Find where the given text appears and provide that cell's center as [X, Y] coordinate. 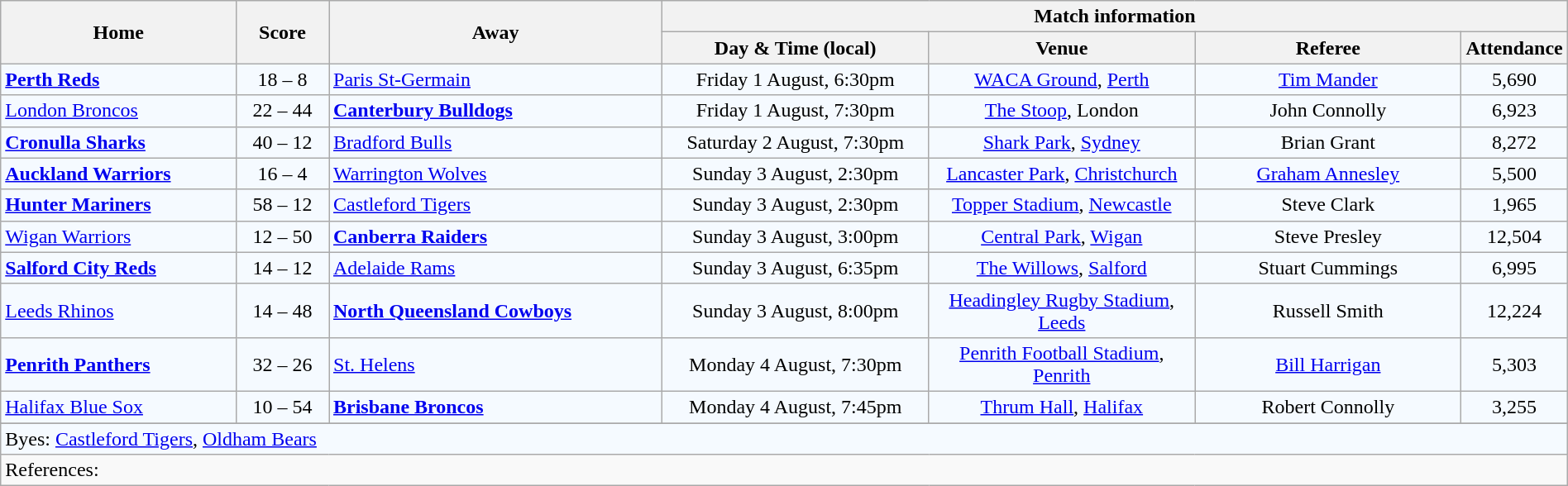
Byes: Castleford Tigers, Oldham Bears [784, 439]
Graham Annesley [1328, 174]
Bill Harrigan [1328, 364]
Paris St-Germain [496, 79]
12,224 [1514, 311]
Auckland Warriors [119, 174]
14 – 12 [283, 268]
Canterbury Bulldogs [496, 111]
5,303 [1514, 364]
12 – 50 [283, 236]
North Queensland Cowboys [496, 311]
The Stoop, London [1062, 111]
Steve Presley [1328, 236]
Friday 1 August, 6:30pm [796, 79]
6,923 [1514, 111]
Cronulla Sharks [119, 142]
Perth Reds [119, 79]
Steve Clark [1328, 205]
Adelaide Rams [496, 268]
Attendance [1514, 48]
6,995 [1514, 268]
Sunday 3 August, 8:00pm [796, 311]
Penrith Panthers [119, 364]
Venue [1062, 48]
32 – 26 [283, 364]
3,255 [1514, 407]
Wigan Warriors [119, 236]
Penrith Football Stadium, Penrith [1062, 364]
Match information [1115, 17]
58 – 12 [283, 205]
Sunday 3 August, 6:35pm [796, 268]
The Willows, Salford [1062, 268]
Score [283, 32]
Robert Connolly [1328, 407]
Topper Stadium, Newcastle [1062, 205]
18 – 8 [283, 79]
Salford City Reds [119, 268]
5,500 [1514, 174]
St. Helens [496, 364]
Saturday 2 August, 7:30pm [796, 142]
Monday 4 August, 7:45pm [796, 407]
14 – 48 [283, 311]
5,690 [1514, 79]
Central Park, Wigan [1062, 236]
22 – 44 [283, 111]
Headingley Rugby Stadium, Leeds [1062, 311]
Leeds Rhinos [119, 311]
40 – 12 [283, 142]
1,965 [1514, 205]
Brisbane Broncos [496, 407]
London Broncos [119, 111]
Brian Grant [1328, 142]
Home [119, 32]
Halifax Blue Sox [119, 407]
Referee [1328, 48]
Tim Mander [1328, 79]
Shark Park, Sydney [1062, 142]
Lancaster Park, Christchurch [1062, 174]
Hunter Mariners [119, 205]
Russell Smith [1328, 311]
Stuart Cummings [1328, 268]
Sunday 3 August, 3:00pm [796, 236]
Day & Time (local) [796, 48]
Friday 1 August, 7:30pm [796, 111]
Canberra Raiders [496, 236]
Monday 4 August, 7:30pm [796, 364]
References: [784, 470]
WACA Ground, Perth [1062, 79]
8,272 [1514, 142]
Castleford Tigers [496, 205]
John Connolly [1328, 111]
16 – 4 [283, 174]
Thrum Hall, Halifax [1062, 407]
Warrington Wolves [496, 174]
10 – 54 [283, 407]
Away [496, 32]
Bradford Bulls [496, 142]
12,504 [1514, 236]
